Pinpoint the cell where the given text exists, returning its [X, Y] midpoint coordinate. 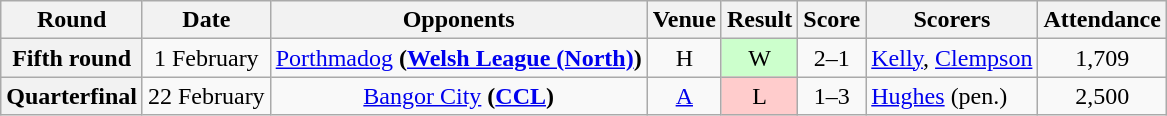
Opponents [458, 20]
1–3 [832, 96]
2–1 [832, 58]
Round [72, 20]
Result [759, 20]
2,500 [1102, 96]
Fifth round [72, 58]
A [684, 96]
Date [206, 20]
Score [832, 20]
Quarterfinal [72, 96]
22 February [206, 96]
H [684, 58]
1 February [206, 58]
Bangor City (CCL) [458, 96]
Kelly, Clempson [952, 58]
Porthmadog (Welsh League (North)) [458, 58]
Attendance [1102, 20]
1,709 [1102, 58]
Hughes (pen.) [952, 96]
Venue [684, 20]
L [759, 96]
W [759, 58]
Scorers [952, 20]
